From the cell containing the given text, extract its center point as (X, Y) coordinate. 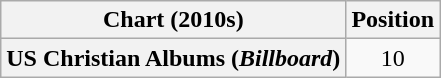
US Christian Albums (Billboard) (174, 58)
Position (393, 20)
10 (393, 58)
Chart (2010s) (174, 20)
